Provide the (X, Y) coordinate of the cell's center where the given text is located.  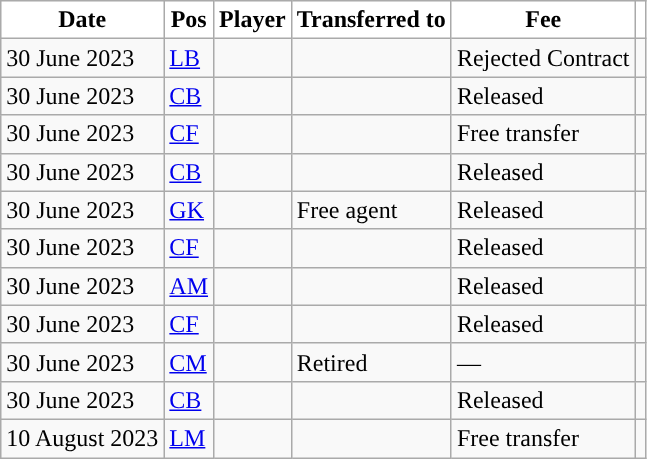
AM (189, 286)
CM (189, 362)
Rejected Contract (543, 58)
GK (189, 210)
Player (253, 20)
Retired (371, 362)
Transferred to (371, 20)
LM (189, 438)
Free agent (371, 210)
LB (189, 58)
10 August 2023 (82, 438)
— (543, 362)
Pos (189, 20)
Date (82, 20)
Fee (543, 20)
